Determine the [X, Y] coordinate at the center of the cell enclosing the given text.  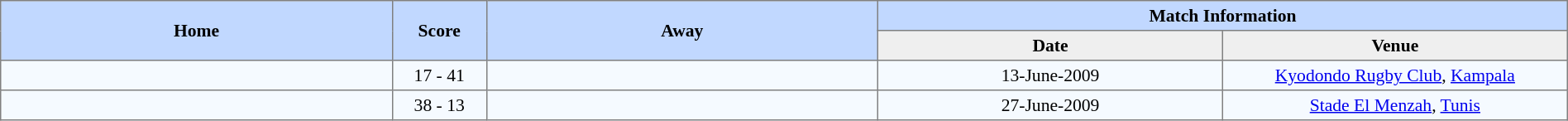
27-June-2009 [1050, 105]
17 - 41 [439, 75]
Match Information [1223, 16]
Score [439, 31]
38 - 13 [439, 105]
Kyodondo Rugby Club, Kampala [1394, 75]
Date [1050, 46]
Venue [1394, 46]
Away [682, 31]
Stade El Menzah, Tunis [1394, 105]
Home [197, 31]
13-June-2009 [1050, 75]
